From the cell containing the given text, extract its center point as [X, Y] coordinate. 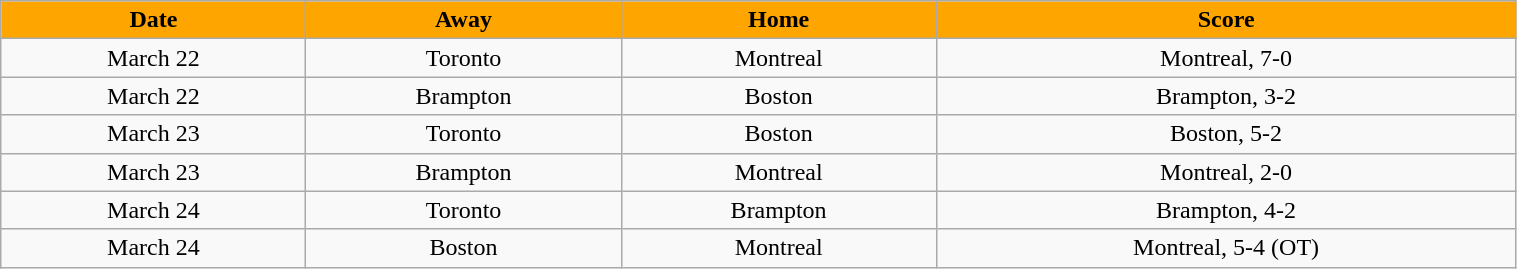
Date [154, 20]
Montreal, 5-4 (OT) [1226, 248]
Boston, 5-2 [1226, 134]
Score [1226, 20]
Away [464, 20]
Brampton, 3-2 [1226, 96]
Montreal, 7-0 [1226, 58]
Brampton, 4-2 [1226, 210]
Home [778, 20]
Montreal, 2-0 [1226, 172]
